Return the (x, y) coordinate for the center point of the cell that contains the specified text.  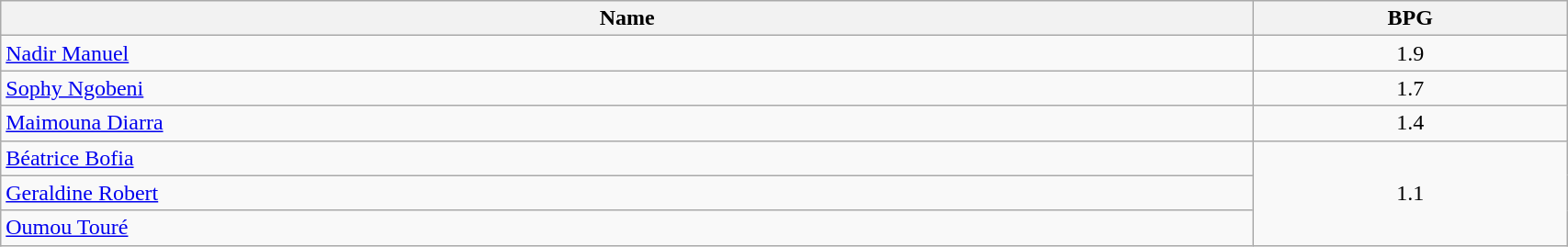
Oumou Touré (627, 228)
BPG (1411, 18)
Name (627, 18)
1.7 (1411, 88)
Béatrice Bofia (627, 158)
Nadir Manuel (627, 53)
1.1 (1411, 193)
Sophy Ngobeni (627, 88)
1.4 (1411, 123)
Geraldine Robert (627, 193)
1.9 (1411, 53)
Maimouna Diarra (627, 123)
